Provide the (x, y) coordinate of the cell's center where the given text is located.  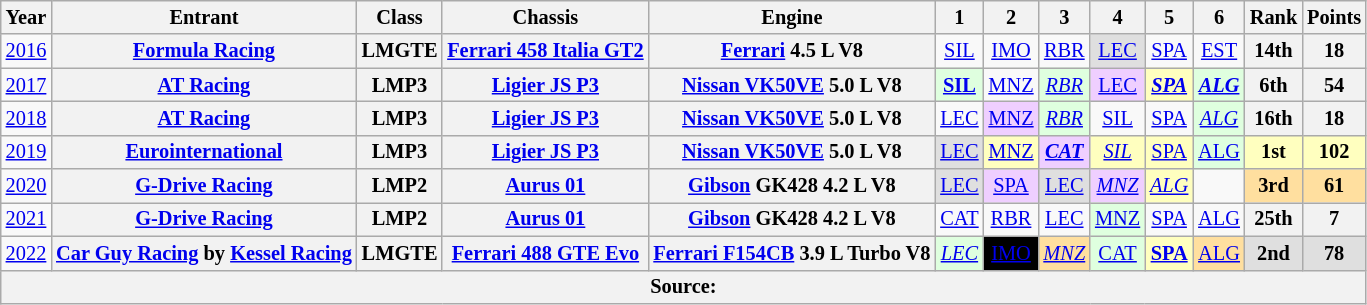
1 (959, 17)
2018 (26, 118)
6th (1274, 85)
3 (1064, 17)
Eurointernational (204, 152)
Class (400, 17)
4 (1118, 17)
Chassis (545, 17)
3rd (1274, 186)
6 (1219, 17)
Car Guy Racing by Kessel Racing (204, 253)
Entrant (204, 17)
EST (1219, 51)
Ferrari 458 Italia GT2 (545, 51)
2 (1012, 17)
5 (1169, 17)
2016 (26, 51)
2020 (26, 186)
Source: (684, 287)
Ferrari F154CB 3.9 L Turbo V8 (792, 253)
25th (1274, 219)
2021 (26, 219)
1st (1274, 152)
Engine (792, 17)
Year (26, 17)
Ferrari 4.5 L V8 (792, 51)
2022 (26, 253)
2017 (26, 85)
Ferrari 488 GTE Evo (545, 253)
7 (1334, 219)
102 (1334, 152)
16th (1274, 118)
61 (1334, 186)
Formula Racing (204, 51)
Points (1334, 17)
2nd (1274, 253)
14th (1274, 51)
Rank (1274, 17)
2019 (26, 152)
78 (1334, 253)
54 (1334, 85)
